Locate the cell with the specified text and output its (x, y) center coordinate. 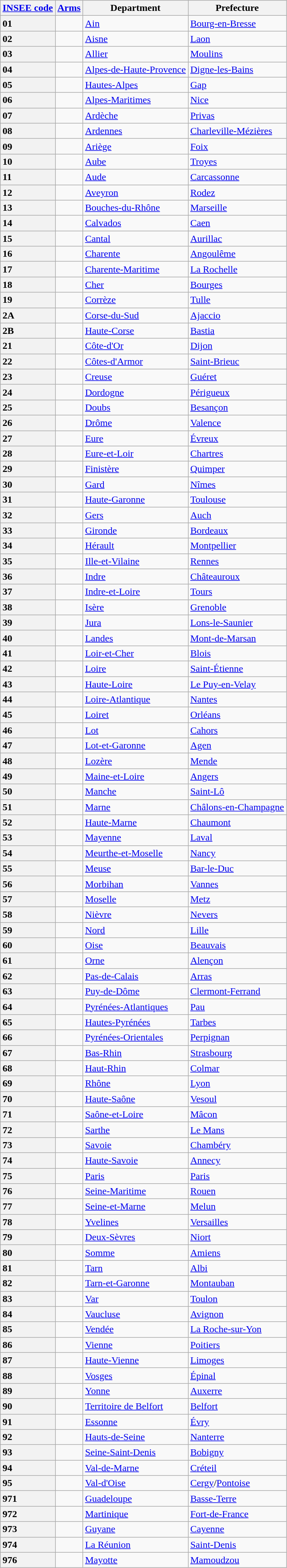
Toulouse (237, 500)
Avignon (237, 1314)
Indre (135, 576)
11 (28, 177)
971 (28, 1499)
Tours (237, 592)
81 (28, 1268)
Châlons-en-Champagne (237, 807)
Haute-Marne (135, 822)
44 (28, 700)
Haute-Vienne (135, 1360)
62 (28, 976)
02 (28, 39)
Ain (135, 23)
22 (28, 361)
Toulon (237, 1299)
Aisne (135, 39)
83 (28, 1299)
Privas (237, 115)
74 (28, 1160)
Hautes-Alpes (135, 85)
Vosges (135, 1375)
47 (28, 746)
Aveyron (135, 193)
INSEE code (28, 8)
Cayenne (237, 1529)
Creuse (135, 377)
68 (28, 1068)
Hérault (135, 546)
53 (28, 838)
Gap (237, 85)
09 (28, 146)
Bourg-en-Bresse (237, 23)
Moulins (237, 54)
48 (28, 761)
61 (28, 961)
Savoie (135, 1145)
Gers (135, 515)
Loire-Atlantique (135, 700)
Chartres (237, 454)
Territoire de Belfort (135, 1406)
Mayotte (135, 1560)
Manche (135, 792)
40 (28, 638)
91 (28, 1421)
Haute-Savoie (135, 1160)
Arms (69, 8)
Guyane (135, 1529)
Val-de-Marne (135, 1468)
77 (28, 1207)
Quimper (237, 469)
79 (28, 1237)
Seine-et-Marne (135, 1207)
36 (28, 576)
Nièvre (135, 914)
31 (28, 500)
Eure (135, 438)
Rouen (237, 1191)
Metz (237, 899)
Saint-Brieuc (237, 361)
Ille-et-Vilaine (135, 561)
Châteauroux (237, 576)
Caen (237, 223)
Meurthe-et-Moselle (135, 853)
34 (28, 546)
Department (135, 8)
01 (28, 23)
Mamoudzou (237, 1560)
La Rochelle (237, 269)
Ariège (135, 146)
26 (28, 423)
Hautes-Pyrénées (135, 1022)
Vendée (135, 1329)
Périgueux (237, 392)
Beauvais (237, 945)
14 (28, 223)
Alpes-Maritimes (135, 100)
Épinal (237, 1375)
Doubs (135, 407)
Arras (237, 976)
Mende (237, 761)
Orne (135, 961)
Dordogne (135, 392)
Var (135, 1299)
Lille (237, 930)
Oise (135, 945)
Charente-Maritime (135, 269)
Auch (237, 515)
Perpignan (237, 1038)
21 (28, 346)
33 (28, 530)
87 (28, 1360)
Gard (135, 484)
Orléans (237, 715)
39 (28, 623)
24 (28, 392)
Saint-Étienne (237, 669)
Nice (237, 100)
Cahors (237, 730)
Versailles (237, 1222)
Cergy/Pontoise (237, 1483)
Annecy (237, 1160)
Montauban (237, 1283)
64 (28, 1007)
Chambéry (237, 1145)
78 (28, 1222)
Bourges (237, 285)
Basse-Terre (237, 1499)
Cher (135, 285)
Loiret (135, 715)
Meuse (135, 868)
Belfort (237, 1406)
Vienne (135, 1345)
Rodez (237, 193)
Besançon (237, 407)
Deux-Sèvres (135, 1237)
69 (28, 1084)
Grenoble (237, 607)
08 (28, 131)
Gironde (135, 530)
Drôme (135, 423)
Haute-Corse (135, 331)
Jura (135, 623)
Montpellier (237, 546)
76 (28, 1191)
Cantal (135, 239)
Bastia (237, 331)
Morbihan (135, 884)
Blois (237, 653)
52 (28, 822)
94 (28, 1468)
974 (28, 1545)
67 (28, 1053)
Évry (237, 1421)
Dijon (237, 346)
La Réunion (135, 1545)
29 (28, 469)
Marne (135, 807)
Marseille (237, 208)
Finistère (135, 469)
86 (28, 1345)
38 (28, 607)
Le Puy-en-Velay (237, 684)
88 (28, 1375)
82 (28, 1283)
56 (28, 884)
Lozère (135, 761)
Essonne (135, 1421)
Landes (135, 638)
12 (28, 193)
Mont-de-Marsan (237, 638)
Strasbourg (237, 1053)
Laon (237, 39)
70 (28, 1099)
93 (28, 1453)
976 (28, 1560)
Tarbes (237, 1022)
Pau (237, 1007)
Carcassonne (237, 177)
Val-d'Oise (135, 1483)
Bar-le-Duc (237, 868)
Tulle (237, 300)
Nîmes (237, 484)
58 (28, 914)
28 (28, 454)
92 (28, 1437)
Allier (135, 54)
18 (28, 285)
Tarn-et-Garonne (135, 1283)
84 (28, 1314)
Nancy (237, 853)
Mâcon (237, 1114)
Pyrénées-Orientales (135, 1038)
Alpes-de-Haute-Provence (135, 69)
Charleville-Mézières (237, 131)
25 (28, 407)
07 (28, 115)
Indre-et-Loire (135, 592)
972 (28, 1514)
50 (28, 792)
Digne-les-Bains (237, 69)
Saint-Denis (237, 1545)
Limoges (237, 1360)
23 (28, 377)
Nantes (237, 700)
Saône-et-Loire (135, 1114)
Colmar (237, 1068)
41 (28, 653)
27 (28, 438)
Troyes (237, 161)
2B (28, 331)
La Roche-sur-Yon (237, 1329)
30 (28, 484)
Haute-Loire (135, 684)
Le Mans (237, 1130)
95 (28, 1483)
54 (28, 853)
Albi (237, 1268)
Aurillac (237, 239)
63 (28, 992)
32 (28, 515)
Puy-de-Dôme (135, 992)
42 (28, 669)
Haute-Saône (135, 1099)
973 (28, 1529)
06 (28, 100)
04 (28, 69)
Bas-Rhin (135, 1053)
Martinique (135, 1514)
51 (28, 807)
46 (28, 730)
Somme (135, 1253)
Agen (237, 746)
65 (28, 1022)
Lot-et-Garonne (135, 746)
Lot (135, 730)
37 (28, 592)
Ajaccio (237, 315)
75 (28, 1176)
Eure-et-Loir (135, 454)
Poitiers (237, 1345)
Laval (237, 838)
85 (28, 1329)
Hauts-de-Seine (135, 1437)
13 (28, 208)
Sarthe (135, 1130)
Yonne (135, 1391)
Mayenne (135, 838)
60 (28, 945)
Loir-et-Cher (135, 653)
Évreux (237, 438)
Haut-Rhin (135, 1068)
49 (28, 776)
17 (28, 269)
Aube (135, 161)
15 (28, 239)
Angers (237, 776)
Yvelines (135, 1222)
10 (28, 161)
Lons-le-Saunier (237, 623)
43 (28, 684)
72 (28, 1130)
90 (28, 1406)
Charente (135, 254)
Isère (135, 607)
Pas-de-Calais (135, 976)
55 (28, 868)
Moselle (135, 899)
45 (28, 715)
Côte-d'Or (135, 346)
Aude (135, 177)
Bouches-du-Rhône (135, 208)
Vaucluse (135, 1314)
Vesoul (237, 1099)
66 (28, 1038)
Chaumont (237, 822)
Melun (237, 1207)
Foix (237, 146)
Maine-et-Loire (135, 776)
Calvados (135, 223)
05 (28, 85)
Fort-de-France (237, 1514)
73 (28, 1145)
Tarn (135, 1268)
Amiens (237, 1253)
57 (28, 899)
03 (28, 54)
Lyon (237, 1084)
Bobigny (237, 1453)
Guéret (237, 377)
59 (28, 930)
71 (28, 1114)
Rennes (237, 561)
Nanterre (237, 1437)
Niort (237, 1237)
19 (28, 300)
Haute-Garonne (135, 500)
2A (28, 315)
Valence (237, 423)
Alençon (237, 961)
Nevers (237, 914)
Créteil (237, 1468)
89 (28, 1391)
Ardennes (135, 131)
Seine-Maritime (135, 1191)
Rhône (135, 1084)
Auxerre (237, 1391)
Nord (135, 930)
Pyrénées-Atlantiques (135, 1007)
Vannes (237, 884)
Angoulême (237, 254)
Seine-Saint-Denis (135, 1453)
Corrèze (135, 300)
Bordeaux (237, 530)
Ardèche (135, 115)
16 (28, 254)
Saint-Lô (237, 792)
80 (28, 1253)
Guadeloupe (135, 1499)
Corse-du-Sud (135, 315)
Côtes-d'Armor (135, 361)
Prefecture (237, 8)
35 (28, 561)
Clermont-Ferrand (237, 992)
Loire (135, 669)
